From the cell containing the given text, extract its center point as (x, y) coordinate. 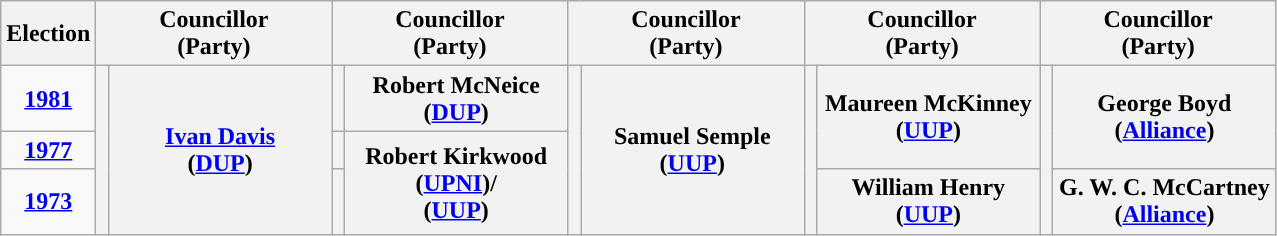
Ivan Davis (DUP) (220, 150)
Election (48, 34)
Samuel Semple (UUP) (692, 150)
1981 (48, 98)
Robert Kirkwood (UPNI)/ (UUP) (456, 182)
1977 (48, 150)
William Henry (UUP) (929, 202)
George Boyd (Alliance) (1165, 118)
1973 (48, 202)
Maureen McKinney (UUP) (929, 118)
G. W. C. McCartney (Alliance) (1165, 202)
Robert McNeice (DUP) (456, 98)
